Return the (X, Y) coordinate for the center point of the cell that contains the specified text.  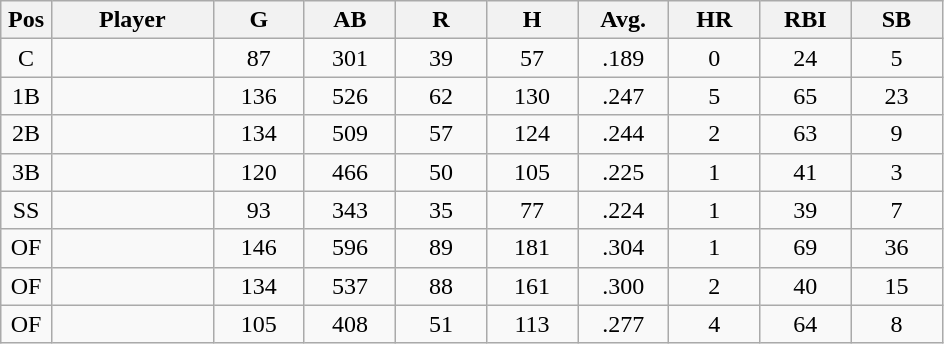
4 (714, 324)
.225 (624, 172)
C (26, 58)
161 (532, 286)
146 (258, 248)
2B (26, 134)
0 (714, 58)
24 (806, 58)
36 (896, 248)
1B (26, 96)
7 (896, 210)
Pos (26, 20)
.247 (624, 96)
89 (440, 248)
124 (532, 134)
.304 (624, 248)
Player (132, 20)
.300 (624, 286)
R (440, 20)
537 (350, 286)
AB (350, 20)
113 (532, 324)
77 (532, 210)
88 (440, 286)
509 (350, 134)
15 (896, 286)
RBI (806, 20)
301 (350, 58)
.244 (624, 134)
Avg. (624, 20)
3 (896, 172)
64 (806, 324)
3B (26, 172)
SB (896, 20)
.224 (624, 210)
130 (532, 96)
35 (440, 210)
181 (532, 248)
.189 (624, 58)
.277 (624, 324)
41 (806, 172)
343 (350, 210)
SS (26, 210)
62 (440, 96)
408 (350, 324)
HR (714, 20)
87 (258, 58)
65 (806, 96)
50 (440, 172)
466 (350, 172)
120 (258, 172)
H (532, 20)
63 (806, 134)
40 (806, 286)
526 (350, 96)
8 (896, 324)
G (258, 20)
136 (258, 96)
93 (258, 210)
51 (440, 324)
23 (896, 96)
9 (896, 134)
69 (806, 248)
596 (350, 248)
